Find where the given text appears and provide that cell's center as [X, Y] coordinate. 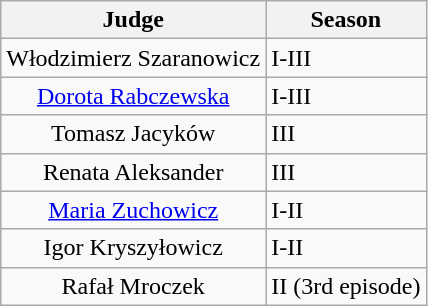
Włodzimierz Szaranowicz [134, 58]
II (3rd episode) [346, 286]
Rafał Mroczek [134, 286]
Season [346, 20]
Tomasz Jacyków [134, 134]
Maria Zuchowicz [134, 210]
Renata Aleksander [134, 172]
Dorota Rabczewska [134, 96]
Igor Kryszyłowicz [134, 248]
Judge [134, 20]
